From the cell containing the given text, extract its center point as (x, y) coordinate. 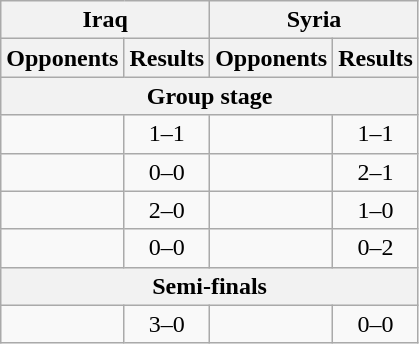
3–0 (167, 324)
Iraq (106, 20)
0–2 (376, 248)
2–0 (167, 210)
2–1 (376, 172)
Syria (314, 20)
Group stage (210, 96)
Semi-finals (210, 286)
1–0 (376, 210)
